Return the (X, Y) coordinate for the center point of the cell that contains the specified text.  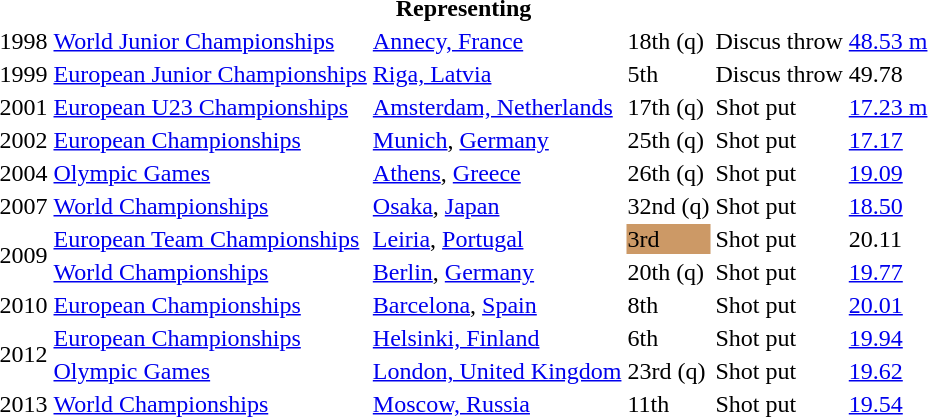
Athens, Greece (497, 173)
3rd (668, 239)
20th (q) (668, 272)
European Team Championships (210, 239)
European U23 Championships (210, 107)
18th (q) (668, 41)
Berlin, Germany (497, 272)
Helsinki, Finland (497, 338)
Riga, Latvia (497, 74)
6th (668, 338)
26th (q) (668, 173)
5th (668, 74)
Osaka, Japan (497, 206)
Amsterdam, Netherlands (497, 107)
World Junior Championships (210, 41)
23rd (q) (668, 371)
European Junior Championships (210, 74)
25th (q) (668, 140)
Leiria, Portugal (497, 239)
Barcelona, Spain (497, 305)
32nd (q) (668, 206)
Munich, Germany (497, 140)
17th (q) (668, 107)
8th (668, 305)
London, United Kingdom (497, 371)
Annecy, France (497, 41)
